Detect which cell encompasses the target text, then output its (X, Y) center coordinate. 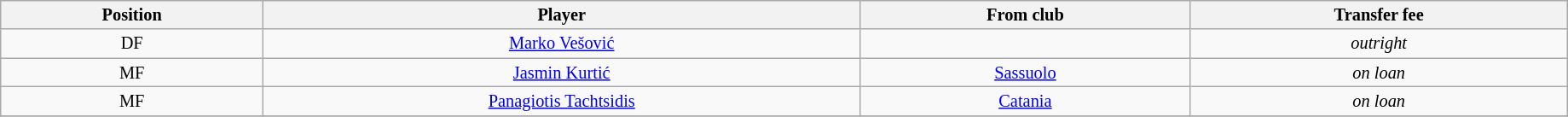
DF (132, 44)
Position (132, 15)
outright (1379, 44)
Transfer fee (1379, 15)
Sassuolo (1025, 73)
Panagiotis Tachtsidis (562, 101)
Catania (1025, 101)
Marko Vešović (562, 44)
Jasmin Kurtić (562, 73)
From club (1025, 15)
Player (562, 15)
